Return the (X, Y) coordinate for the center point of the cell that contains the specified text.  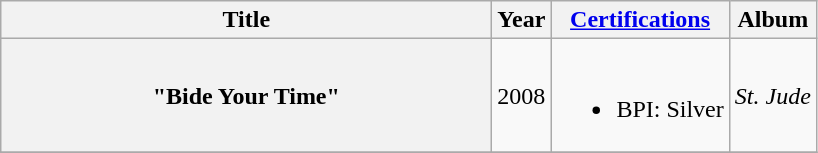
"Bide Your Time" (246, 96)
2008 (522, 96)
Year (522, 20)
Album (772, 20)
St. Jude (772, 96)
Title (246, 20)
Certifications (640, 20)
BPI: Silver (640, 96)
